Locate the cell with the specified text and output its [x, y] center coordinate. 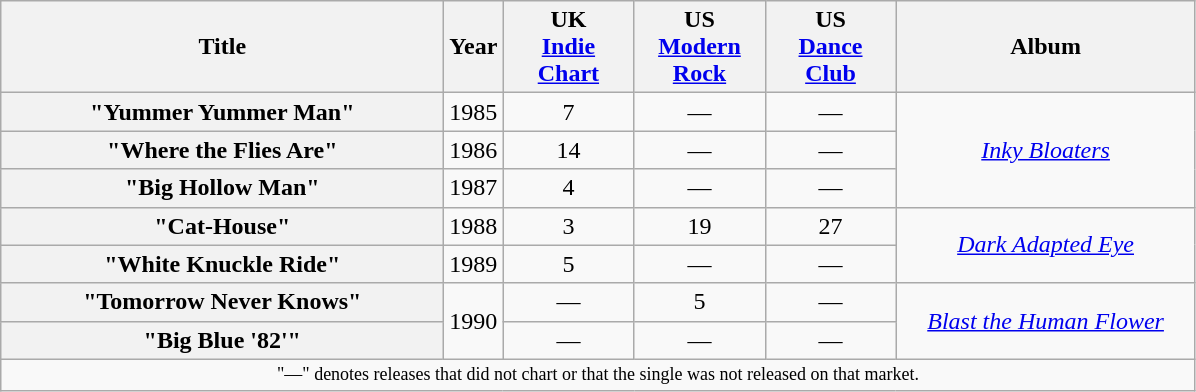
"Yummer Yummer Man" [222, 112]
Dark Adapted Eye [1046, 245]
USModern Rock [700, 47]
Inky Bloaters [1046, 150]
Blast the Human Flower [1046, 321]
"Cat-House" [222, 226]
27 [830, 226]
USDance Club [830, 47]
4 [568, 188]
"Tomorrow Never Knows" [222, 302]
Year [474, 47]
Title [222, 47]
1986 [474, 150]
1989 [474, 264]
3 [568, 226]
1985 [474, 112]
1988 [474, 226]
7 [568, 112]
"Big Blue '82'" [222, 340]
Album [1046, 47]
"Big Hollow Man" [222, 188]
UKIndie Chart [568, 47]
14 [568, 150]
"White Knuckle Ride" [222, 264]
1990 [474, 321]
1987 [474, 188]
"Where the Flies Are" [222, 150]
"—" denotes releases that did not chart or that the single was not released on that market. [598, 374]
19 [700, 226]
